Return (X, Y) of the center of cell containing provided text 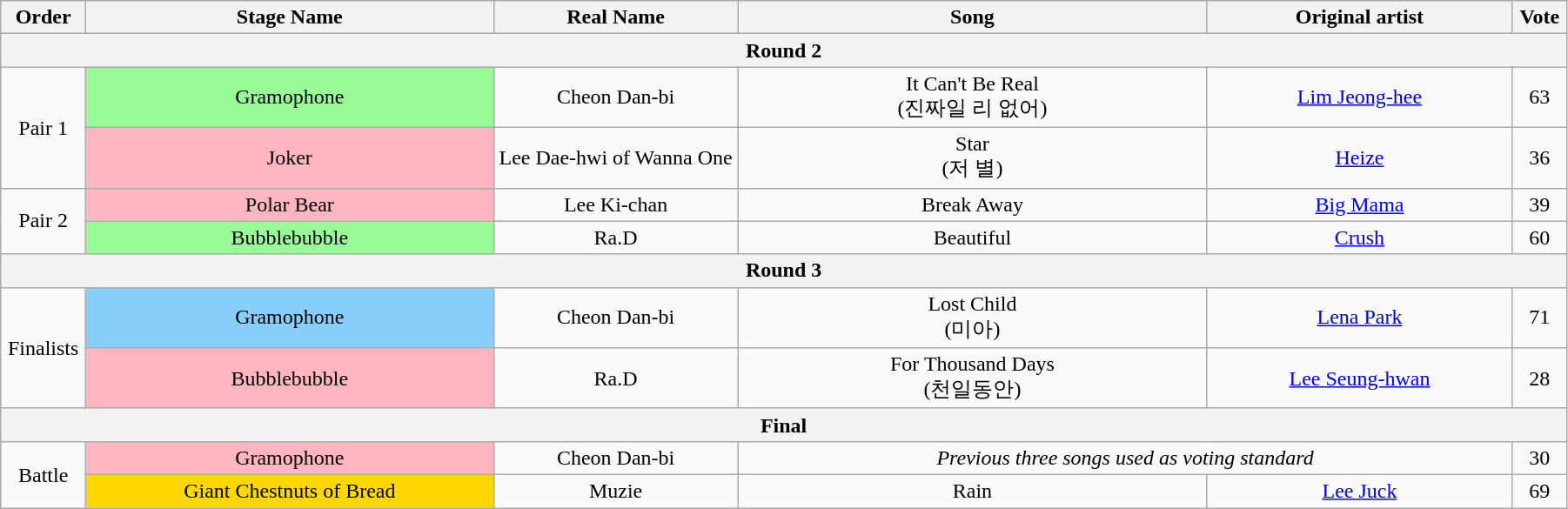
Lost Child(미아) (973, 318)
For Thousand Days(천일동안) (973, 378)
28 (1539, 378)
63 (1539, 97)
Pair 1 (44, 127)
Polar Bear (290, 204)
69 (1539, 491)
Original artist (1359, 17)
Lim Jeong-hee (1359, 97)
Stage Name (290, 17)
It Can't Be Real(진짜일 리 없어) (973, 97)
Star(저 별) (973, 157)
Break Away (973, 204)
Vote (1539, 17)
39 (1539, 204)
Beautiful (973, 238)
Lee Juck (1359, 491)
Battle (44, 474)
Lee Ki-chan (616, 204)
Order (44, 17)
Lena Park (1359, 318)
Lee Dae-hwi of Wanna One (616, 157)
Crush (1359, 238)
Lee Seung-hwan (1359, 378)
Big Mama (1359, 204)
Song (973, 17)
Final (784, 425)
30 (1539, 458)
Pair 2 (44, 221)
Round 3 (784, 271)
36 (1539, 157)
Giant Chestnuts of Bread (290, 491)
71 (1539, 318)
Rain (973, 491)
Joker (290, 157)
Heize (1359, 157)
Previous three songs used as voting standard (1125, 458)
Round 2 (784, 50)
60 (1539, 238)
Finalists (44, 348)
Muzie (616, 491)
Real Name (616, 17)
